Provide the [x, y] coordinate of the cell's center where the given text is located.  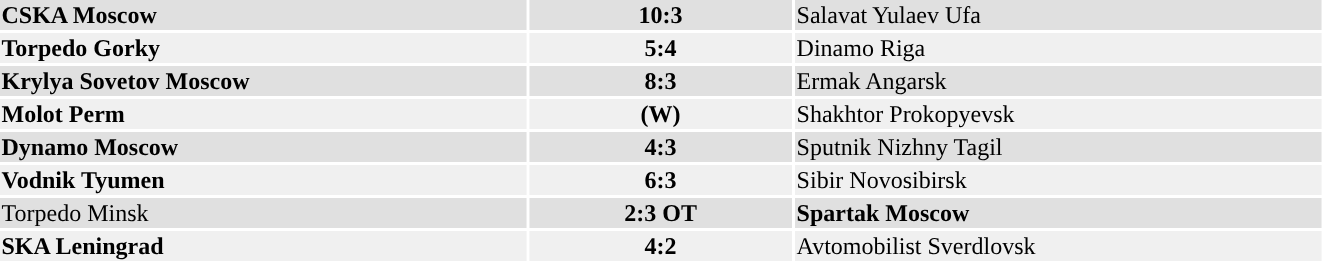
Torpedo Gorky [263, 48]
Salavat Yulaev Ufa [1058, 15]
2:3 OT [660, 213]
5:4 [660, 48]
(W) [660, 114]
Spartak Moscow [1058, 213]
4:3 [660, 147]
10:3 [660, 15]
CSKA Moscow [263, 15]
6:3 [660, 180]
Dinamo Riga [1058, 48]
Dynamo Moscow [263, 147]
Sputnik Nizhny Tagil [1058, 147]
8:3 [660, 81]
4:2 [660, 246]
Ermak Angarsk [1058, 81]
Torpedo Minsk [263, 213]
Sibir Novosibirsk [1058, 180]
Molot Perm [263, 114]
Krylya Sovetov Moscow [263, 81]
Avtomobilist Sverdlovsk [1058, 246]
Shakhtor Prokopyevsk [1058, 114]
Vodnik Tyumen [263, 180]
SKA Leningrad [263, 246]
